Locate the cell with the specified text and output its [x, y] center coordinate. 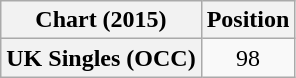
Position [248, 20]
98 [248, 58]
UK Singles (OCC) [101, 58]
Chart (2015) [101, 20]
